From the cell containing the given text, extract its center point as [x, y] coordinate. 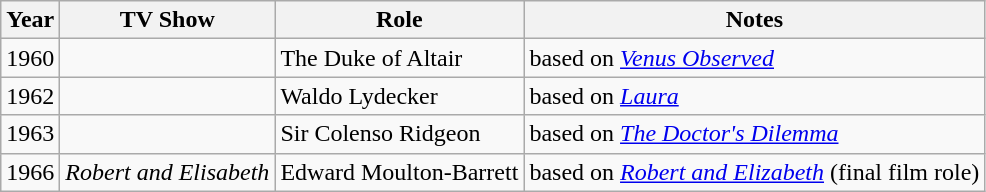
1962 [30, 96]
Sir Colenso Ridgeon [400, 134]
Robert and Elisabeth [168, 172]
Role [400, 20]
Notes [754, 20]
1960 [30, 58]
Edward Moulton-Barrett [400, 172]
1963 [30, 134]
Waldo Lydecker [400, 96]
based on Laura [754, 96]
based on Robert and Elizabeth (final film role) [754, 172]
TV Show [168, 20]
1966 [30, 172]
based on Venus Observed [754, 58]
based on The Doctor's Dilemma [754, 134]
Year [30, 20]
The Duke of Altair [400, 58]
